Detect which cell encompasses the target text, then output its (x, y) center coordinate. 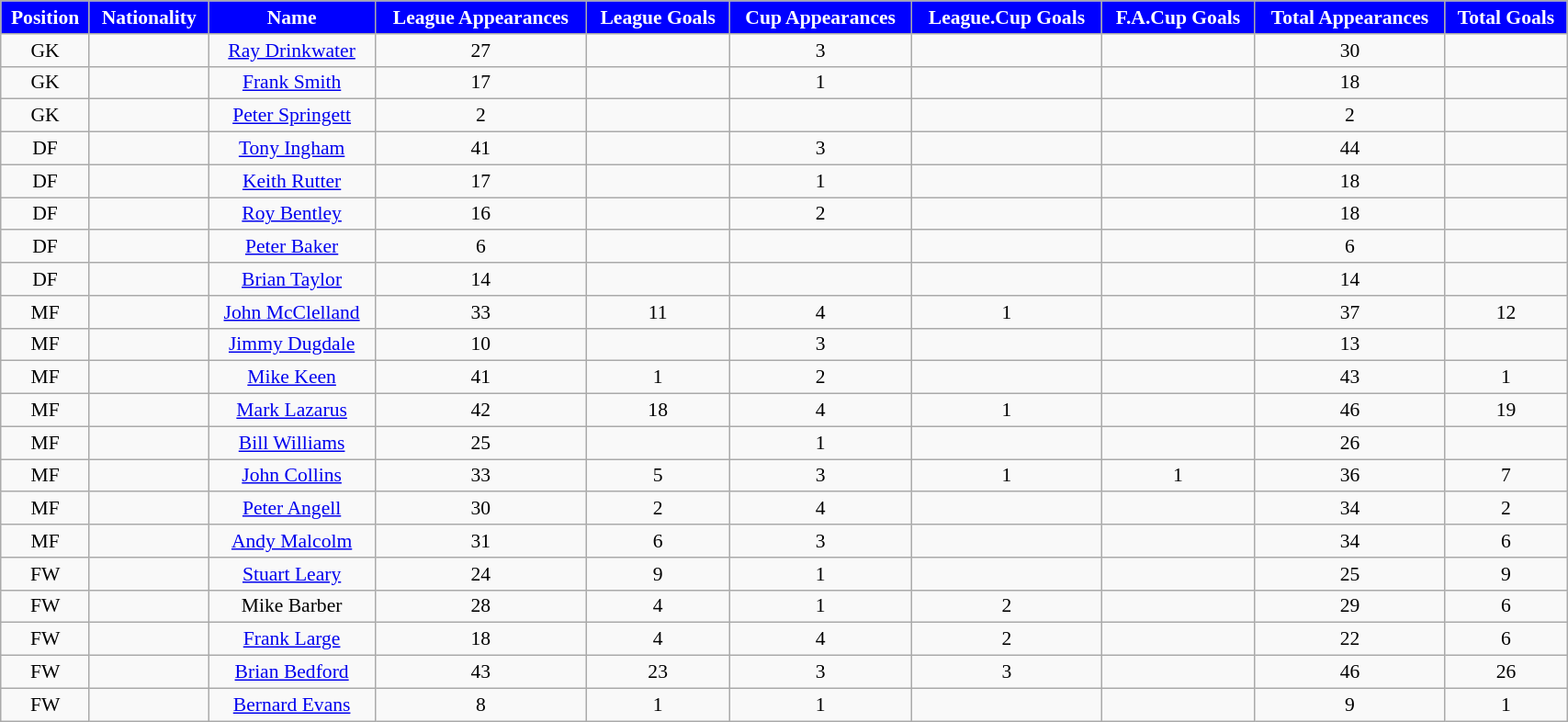
8 (480, 705)
31 (480, 541)
44 (1350, 149)
Peter Angell (292, 509)
Name (292, 17)
Peter Baker (292, 247)
John McClelland (292, 312)
Bernard Evans (292, 705)
Brian Bedford (292, 672)
Cup Appearances (821, 17)
23 (658, 672)
League.Cup Goals (1007, 17)
5 (658, 476)
27 (480, 51)
22 (1350, 639)
Total Goals (1506, 17)
42 (480, 411)
10 (480, 344)
Bill Williams (292, 443)
Roy Bentley (292, 214)
Mike Barber (292, 606)
Mark Lazarus (292, 411)
36 (1350, 476)
16 (480, 214)
Tony Ingham (292, 149)
19 (1506, 411)
Keith Rutter (292, 181)
Position (46, 17)
League Goals (658, 17)
Ray Drinkwater (292, 51)
28 (480, 606)
Frank Smith (292, 83)
Stuart Leary (292, 574)
29 (1350, 606)
Total Appearances (1350, 17)
Brian Taylor (292, 279)
League Appearances (480, 17)
13 (1350, 344)
7 (1506, 476)
John Collins (292, 476)
Peter Springett (292, 116)
11 (658, 312)
12 (1506, 312)
Jimmy Dugdale (292, 344)
Andy Malcolm (292, 541)
37 (1350, 312)
24 (480, 574)
Nationality (149, 17)
Mike Keen (292, 378)
F.A.Cup Goals (1178, 17)
Frank Large (292, 639)
